Pinpoint the cell where the given text exists, returning its [X, Y] midpoint coordinate. 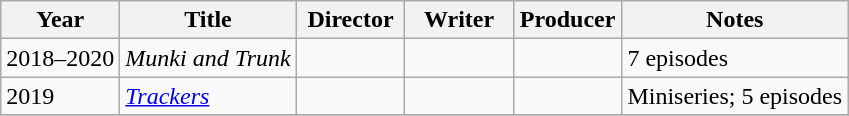
2019 [60, 96]
Miniseries; 5 episodes [735, 96]
Writer [460, 20]
Notes [735, 20]
Director [350, 20]
7 episodes [735, 58]
Year [60, 20]
2018–2020 [60, 58]
Producer [568, 20]
Munki and Trunk [208, 58]
Trackers [208, 96]
Title [208, 20]
